Detect which cell encompasses the target text, then output its [x, y] center coordinate. 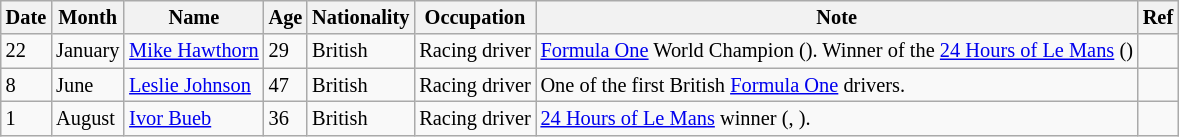
Ref [1158, 17]
One of the first British Formula One drivers. [837, 85]
Age [286, 17]
29 [286, 51]
Month [88, 17]
Ivor Bueb [194, 118]
August [88, 118]
June [88, 85]
22 [26, 51]
Formula One World Champion (). Winner of the 24 Hours of Le Mans () [837, 51]
8 [26, 85]
Leslie Johnson [194, 85]
24 Hours of Le Mans winner (, ). [837, 118]
Note [837, 17]
47 [286, 85]
Date [26, 17]
36 [286, 118]
Mike Hawthorn [194, 51]
Nationality [360, 17]
1 [26, 118]
Name [194, 17]
January [88, 51]
Occupation [474, 17]
